Return [x, y] of the center of cell containing provided text 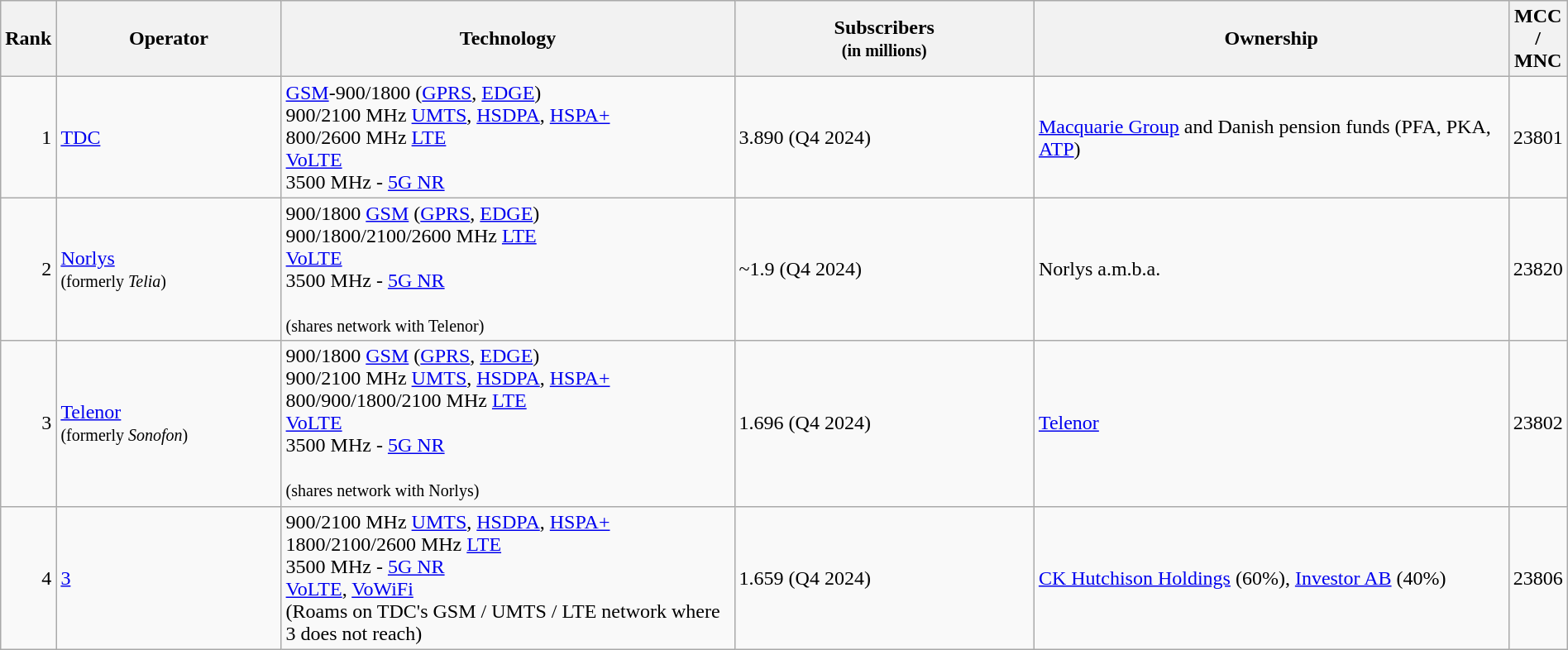
CK Hutchison Holdings (60%), Investor AB (40%) [1271, 577]
1.659 (Q4 2024) [884, 577]
23820 [1538, 270]
2 [28, 270]
GSM-900/1800 (GPRS, EDGE)900/2100 MHz UMTS, HSDPA, HSPA+ 800/2600 MHz LTEVoLTE3500 MHz - 5G NR [508, 137]
1 [28, 137]
4 [28, 577]
23806 [1538, 577]
Operator [169, 39]
Subscribers(in millions) [884, 39]
Rank [28, 39]
~1.9 (Q4 2024) [884, 270]
TDC [169, 137]
Technology [508, 39]
Telenor [1271, 423]
900/1800 GSM (GPRS, EDGE)900/2100 MHz UMTS, HSDPA, HSPA+ 800/900/1800/2100 MHz LTEVoLTE 3500 MHz - 5G NR (shares network with Norlys) [508, 423]
MCC / MNC [1538, 39]
900/1800 GSM (GPRS, EDGE)900/1800/2100/2600 MHz LTEVoLTE 3500 MHz - 5G NR (shares network with Telenor) [508, 270]
1.696 (Q4 2024) [884, 423]
Ownership [1271, 39]
Macquarie Group and Danish pension funds (PFA, PKA, ATP) [1271, 137]
Norlys (formerly Telia) [169, 270]
23801 [1538, 137]
900/2100 MHz UMTS, HSDPA, HSPA+ 1800/2100/2600 MHz LTE3500 MHz - 5G NRVoLTE, VoWiFi (Roams on TDC's GSM / UMTS / LTE network where 3 does not reach) [508, 577]
3.890 (Q4 2024) [884, 137]
Norlys a.m.b.a. [1271, 270]
Telenor (formerly Sonofon) [169, 423]
23802 [1538, 423]
